Output the (X, Y) coordinate of the center of the cell containing the given text.  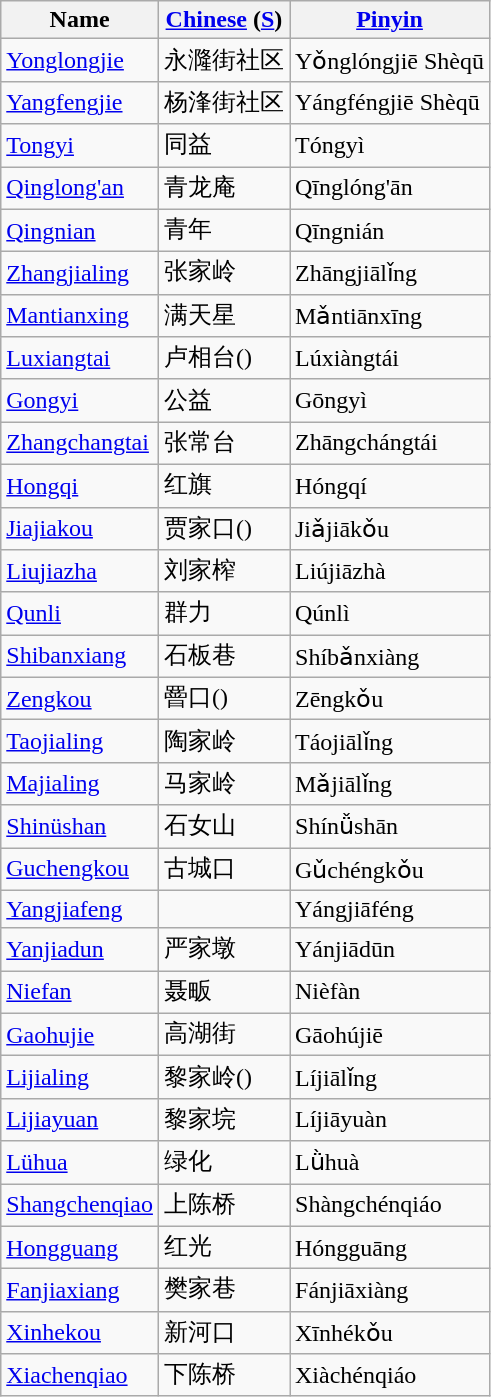
Shíbǎnxiàng (390, 656)
Qingnian (80, 230)
Fanjiaxiang (80, 1290)
卢相台() (224, 358)
Yǒnglóngjiē Shèqū (390, 60)
Yonglongjie (80, 60)
高湖街 (224, 1034)
Taojialing (80, 742)
青龙庵 (224, 188)
Gāohújiē (390, 1034)
满天星 (224, 316)
Shinüshan (80, 826)
Liujiazha (80, 572)
聂畈 (224, 992)
古城口 (224, 870)
Tongyi (80, 146)
Chinese (S) (224, 20)
杨浲街社区 (224, 102)
Gongyi (80, 400)
Yánjiādūn (390, 950)
罾口() (224, 698)
张常台 (224, 444)
Hóngguāng (390, 1248)
Hongqi (80, 486)
Táojiālǐng (390, 742)
Mǎntiānxīng (390, 316)
Gaohujie (80, 1034)
黎家垸 (224, 1120)
Lúxiàngtái (390, 358)
上陈桥 (224, 1206)
Qúnlì (390, 614)
Zengkou (80, 698)
公益 (224, 400)
石女山 (224, 826)
Yangjiafeng (80, 909)
Zhangjialing (80, 274)
石板巷 (224, 656)
马家岭 (224, 784)
Shibanxiang (80, 656)
Pinyin (390, 20)
Shàngchénqiáo (390, 1206)
Xīnhékǒu (390, 1332)
Xinhekou (80, 1332)
贾家口() (224, 528)
Jiajiakou (80, 528)
Yángjiāféng (390, 909)
严家墩 (224, 950)
群力 (224, 614)
绿化 (224, 1162)
樊家巷 (224, 1290)
Name (80, 20)
黎家岭() (224, 1078)
Mantianxing (80, 316)
新河口 (224, 1332)
Majialing (80, 784)
红旗 (224, 486)
Qinglong'an (80, 188)
Jiǎjiākǒu (390, 528)
Xiàchénqiáo (390, 1376)
陶家岭 (224, 742)
Shangchenqiao (80, 1206)
Qīnglóng'ān (390, 188)
Qīngnián (390, 230)
Shínǚshān (390, 826)
Zēngkǒu (390, 698)
Zhangchangtai (80, 444)
Yanjiadun (80, 950)
Mǎjiālǐng (390, 784)
Lǜhuà (390, 1162)
Lijiayuan (80, 1120)
Fánjiāxiàng (390, 1290)
Liújiāzhà (390, 572)
永漋街社区 (224, 60)
Líjiālǐng (390, 1078)
青年 (224, 230)
Zhāngchángtái (390, 444)
Guchengkou (80, 870)
Lühua (80, 1162)
张家岭 (224, 274)
Zhāngjiālǐng (390, 274)
刘家榨 (224, 572)
Tóngyì (390, 146)
Líjiāyuàn (390, 1120)
下陈桥 (224, 1376)
Hóngqí (390, 486)
同益 (224, 146)
Gōngyì (390, 400)
Xiachenqiao (80, 1376)
Qunli (80, 614)
红光 (224, 1248)
Yangfengjie (80, 102)
Lijialing (80, 1078)
Niefan (80, 992)
Luxiangtai (80, 358)
Yángféngjiē Shèqū (390, 102)
Nièfàn (390, 992)
Hongguang (80, 1248)
Gǔchéngkǒu (390, 870)
